Determine the [X, Y] coordinate at the center of the cell enclosing the given text.  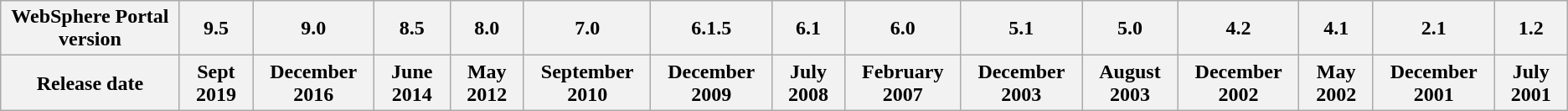
8.5 [412, 29]
2.1 [1434, 29]
4.2 [1238, 29]
September 2010 [586, 82]
5.1 [1022, 29]
December 2001 [1434, 82]
July 2001 [1531, 82]
Sept 2019 [216, 82]
6.1 [809, 29]
July 2008 [809, 82]
May 2012 [487, 82]
5.0 [1131, 29]
9.5 [216, 29]
1.2 [1531, 29]
February 2007 [903, 82]
Release date [90, 82]
August 2003 [1131, 82]
9.0 [313, 29]
December 2002 [1238, 82]
December 2003 [1022, 82]
December 2009 [712, 82]
6.0 [903, 29]
8.0 [487, 29]
June 2014 [412, 82]
6.1.5 [712, 29]
4.1 [1336, 29]
WebSphere Portal version [90, 29]
December 2016 [313, 82]
May 2002 [1336, 82]
7.0 [586, 29]
